Scan for the cell matching the given text and deliver its [X, Y] coordinate at center. 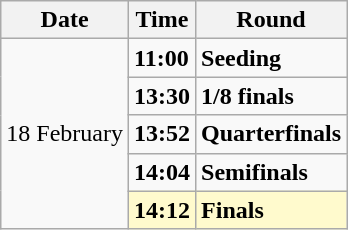
13:30 [162, 96]
1/8 finals [272, 96]
Round [272, 20]
14:04 [162, 172]
18 February [65, 134]
Time [162, 20]
Semifinals [272, 172]
11:00 [162, 58]
14:12 [162, 210]
Seeding [272, 58]
Date [65, 20]
Quarterfinals [272, 134]
13:52 [162, 134]
Finals [272, 210]
